Pinpoint the cell where the given text exists, returning its [x, y] midpoint coordinate. 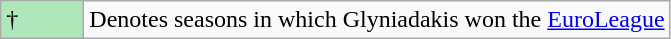
Denotes seasons in which Glyniadakis won the EuroLeague [377, 20]
† [42, 20]
